Search for the cell housing the specified text and yield its (X, Y) center coordinate. 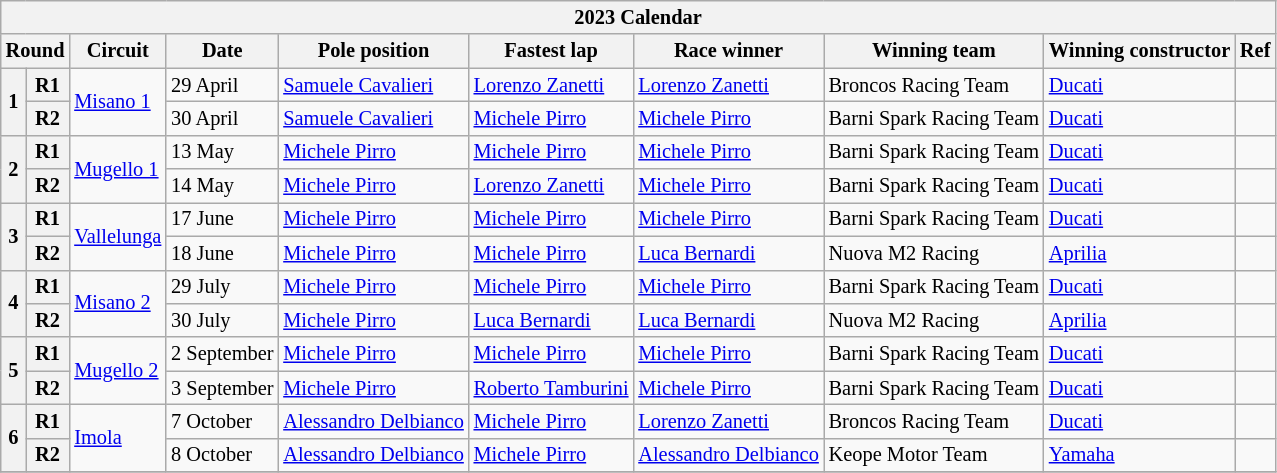
Circuit (118, 51)
Yamaha (1140, 455)
29 April (222, 85)
7 October (222, 421)
3 September (222, 388)
Roberto Tamburini (552, 388)
29 July (222, 287)
Keope Motor Team (934, 455)
8 October (222, 455)
Fastest lap (552, 51)
4 (14, 304)
Pole position (373, 51)
Misano 2 (118, 304)
1 (14, 102)
Mugello 2 (118, 370)
Ref (1255, 51)
6 (14, 438)
Vallelunga (118, 236)
13 May (222, 152)
Imola (118, 438)
18 June (222, 253)
Race winner (728, 51)
30 July (222, 320)
30 April (222, 118)
5 (14, 370)
Mugello 1 (118, 168)
Date (222, 51)
Round (36, 51)
Winning constructor (1140, 51)
3 (14, 236)
Winning team (934, 51)
17 June (222, 219)
2023 Calendar (638, 17)
14 May (222, 186)
2 September (222, 354)
2 (14, 168)
Misano 1 (118, 102)
